Find where the given text appears and provide that cell's center as (X, Y) coordinate. 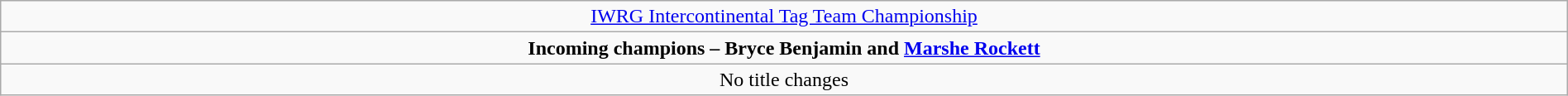
No title changes (784, 79)
Incoming champions – Bryce Benjamin and Marshe Rockett (784, 48)
IWRG Intercontinental Tag Team Championship (784, 17)
